Pinpoint the cell where the given text exists, returning its (x, y) midpoint coordinate. 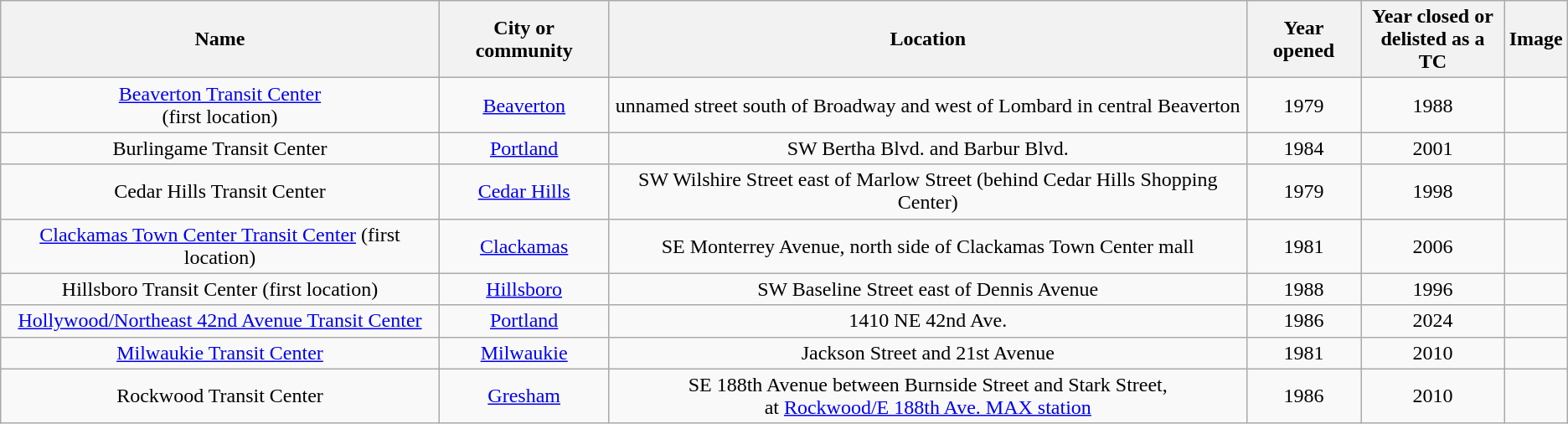
Cedar Hills Transit Center (219, 191)
Hollywood/Northeast 42nd Avenue Transit Center (219, 321)
Hillsboro (524, 289)
Cedar Hills (524, 191)
SE 188th Avenue between Burnside Street and Stark Street, at Rockwood/E 188th Ave. MAX station (928, 396)
City or community (524, 39)
Image (1536, 39)
2001 (1432, 148)
Clackamas Town Center Transit Center (first location) (219, 246)
Name (219, 39)
2024 (1432, 321)
1998 (1432, 191)
SW Bertha Blvd. and Barbur Blvd. (928, 148)
Beaverton (524, 106)
SE Monterrey Avenue, north side of Clackamas Town Center mall (928, 246)
Gresham (524, 396)
1410 NE 42nd Ave. (928, 321)
Clackamas (524, 246)
Burlingame Transit Center (219, 148)
SW Wilshire Street east of Marlow Street (behind Cedar Hills Shopping Center) (928, 191)
Beaverton Transit Center(first location) (219, 106)
Milwaukie Transit Center (219, 353)
Jackson Street and 21st Avenue (928, 353)
Rockwood Transit Center (219, 396)
1984 (1303, 148)
Year opened (1303, 39)
Milwaukie (524, 353)
Year closed or delisted as a TC (1432, 39)
Location (928, 39)
Hillsboro Transit Center (first location) (219, 289)
SW Baseline Street east of Dennis Avenue (928, 289)
1996 (1432, 289)
unnamed street south of Broadway and west of Lombard in central Beaverton (928, 106)
2006 (1432, 246)
